Scan for the cell matching the given text and deliver its [x, y] coordinate at center. 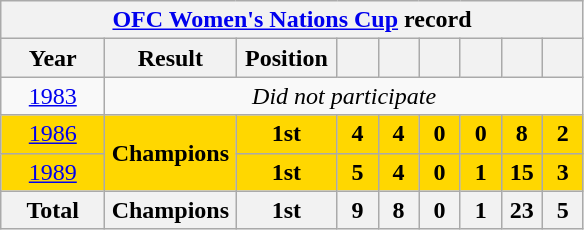
15 [522, 172]
9 [358, 210]
2 [562, 134]
23 [522, 210]
Year [53, 58]
Position [286, 58]
3 [562, 172]
1983 [53, 96]
Result [170, 58]
1989 [53, 172]
1986 [53, 134]
OFC Women's Nations Cup record [292, 20]
Did not participate [344, 96]
Total [53, 210]
